Detect which cell encompasses the target text, then output its (x, y) center coordinate. 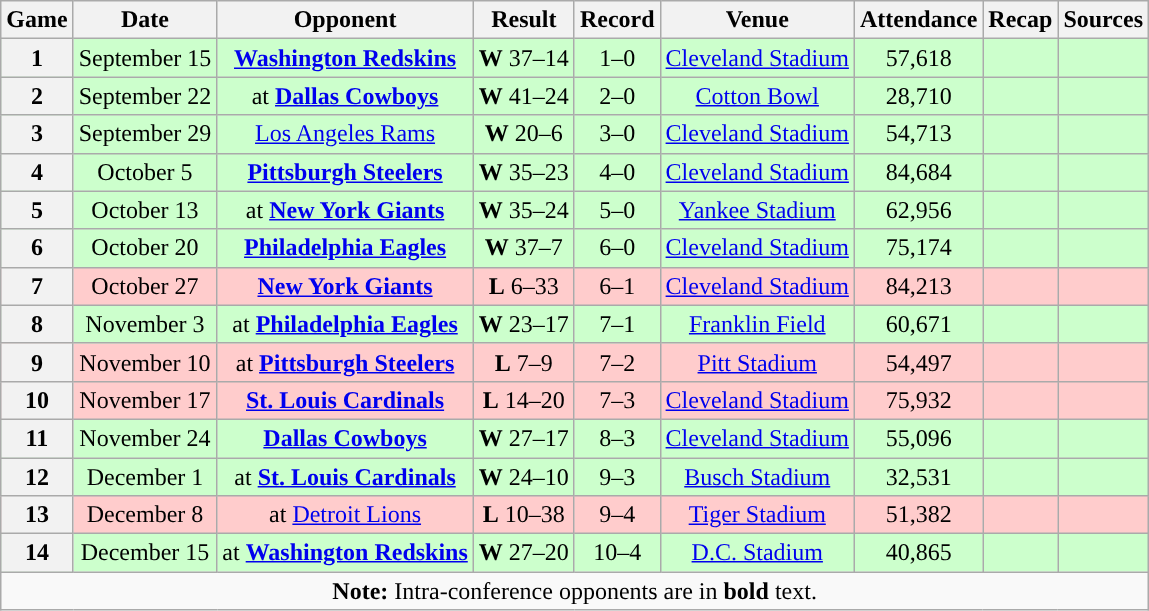
November 17 (145, 400)
W 35–24 (524, 210)
W 35–23 (524, 172)
Pitt Stadium (757, 362)
September 15 (145, 58)
9–4 (617, 515)
at Detroit Lions (345, 515)
St. Louis Cardinals (345, 400)
Venue (757, 20)
W 23–17 (524, 324)
October 5 (145, 172)
Note: Intra-conference opponents are in bold text. (575, 591)
December 15 (145, 553)
5–0 (617, 210)
10 (37, 400)
at St. Louis Cardinals (345, 477)
1–0 (617, 58)
December 1 (145, 477)
84,213 (918, 286)
September 22 (145, 96)
Philadelphia Eagles (345, 248)
New York Giants (345, 286)
7–1 (617, 324)
7–2 (617, 362)
8 (37, 324)
W 27–17 (524, 438)
October 27 (145, 286)
L 6–33 (524, 286)
Opponent (345, 20)
November 10 (145, 362)
6 (37, 248)
Franklin Field (757, 324)
75,174 (918, 248)
4–0 (617, 172)
2–0 (617, 96)
7 (37, 286)
7–3 (617, 400)
Pittsburgh Steelers (345, 172)
L 10–38 (524, 515)
54,713 (918, 134)
84,684 (918, 172)
Result (524, 20)
40,865 (918, 553)
51,382 (918, 515)
Los Angeles Rams (345, 134)
Recap (1020, 20)
W 37–7 (524, 248)
10–4 (617, 553)
W 41–24 (524, 96)
November 24 (145, 438)
5 (37, 210)
W 37–14 (524, 58)
11 (37, 438)
32,531 (918, 477)
D.C. Stadium (757, 553)
9–3 (617, 477)
November 3 (145, 324)
12 (37, 477)
October 13 (145, 210)
Sources (1104, 20)
14 (37, 553)
60,671 (918, 324)
9 (37, 362)
Attendance (918, 20)
54,497 (918, 362)
at New York Giants (345, 210)
Record (617, 20)
December 8 (145, 515)
3 (37, 134)
at Pittsburgh Steelers (345, 362)
28,710 (918, 96)
6–0 (617, 248)
3–0 (617, 134)
September 29 (145, 134)
W 20–6 (524, 134)
6–1 (617, 286)
Game (37, 20)
4 (37, 172)
at Philadelphia Eagles (345, 324)
Cotton Bowl (757, 96)
1 (37, 58)
October 20 (145, 248)
W 27–20 (524, 553)
13 (37, 515)
62,956 (918, 210)
Tiger Stadium (757, 515)
Washington Redskins (345, 58)
Date (145, 20)
Busch Stadium (757, 477)
2 (37, 96)
Dallas Cowboys (345, 438)
Yankee Stadium (757, 210)
75,932 (918, 400)
W 24–10 (524, 477)
L 14–20 (524, 400)
at Washington Redskins (345, 553)
at Dallas Cowboys (345, 96)
57,618 (918, 58)
55,096 (918, 438)
8–3 (617, 438)
L 7–9 (524, 362)
